Output the (X, Y) coordinate of the center of the cell containing the given text.  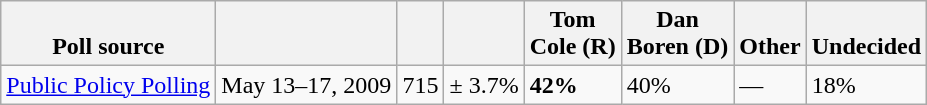
± 3.7% (484, 85)
TomCole (R) (572, 34)
DanBoren (D) (678, 34)
Public Policy Polling (108, 85)
Other (770, 34)
Poll source (108, 34)
— (770, 85)
42% (572, 85)
May 13–17, 2009 (306, 85)
715 (420, 85)
Undecided (866, 34)
40% (678, 85)
18% (866, 85)
